Determine the (x, y) coordinate at the center of the cell enclosing the given text.  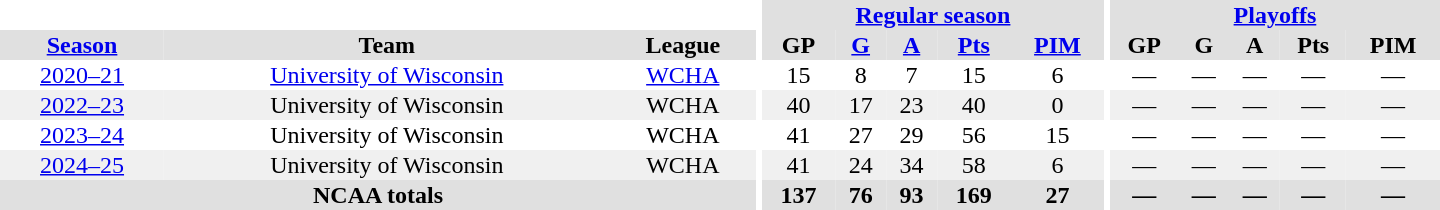
24 (860, 165)
34 (912, 165)
2022–23 (82, 105)
NCAA totals (378, 195)
56 (974, 135)
58 (974, 165)
8 (860, 75)
93 (912, 195)
League (683, 45)
2024–25 (82, 165)
2020–21 (82, 75)
2023–24 (82, 135)
7 (912, 75)
Playoffs (1275, 15)
23 (912, 105)
29 (912, 135)
169 (974, 195)
76 (860, 195)
137 (799, 195)
0 (1058, 105)
Season (82, 45)
Regular season (934, 15)
Team (387, 45)
17 (860, 105)
